Capture the cell that displays the provided text and extract its [x, y] central coordinate. 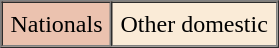
Nationals [57, 24]
Other domestic [194, 24]
